Detect which cell encompasses the target text, then output its [x, y] center coordinate. 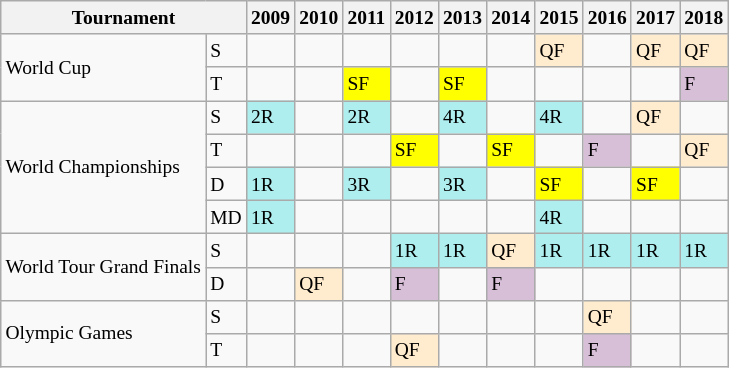
2011 [366, 18]
2010 [319, 18]
2018 [704, 18]
2014 [511, 18]
2017 [655, 18]
2013 [462, 18]
2015 [559, 18]
MD [226, 216]
2016 [607, 18]
2009 [270, 18]
World Championships [104, 168]
Tournament [124, 18]
2012 [414, 18]
World Tour Grand Finals [104, 268]
World Cup [104, 68]
Olympic Games [104, 334]
